For the text-containing cell, return its midpoint in (X, Y) coordinate format. 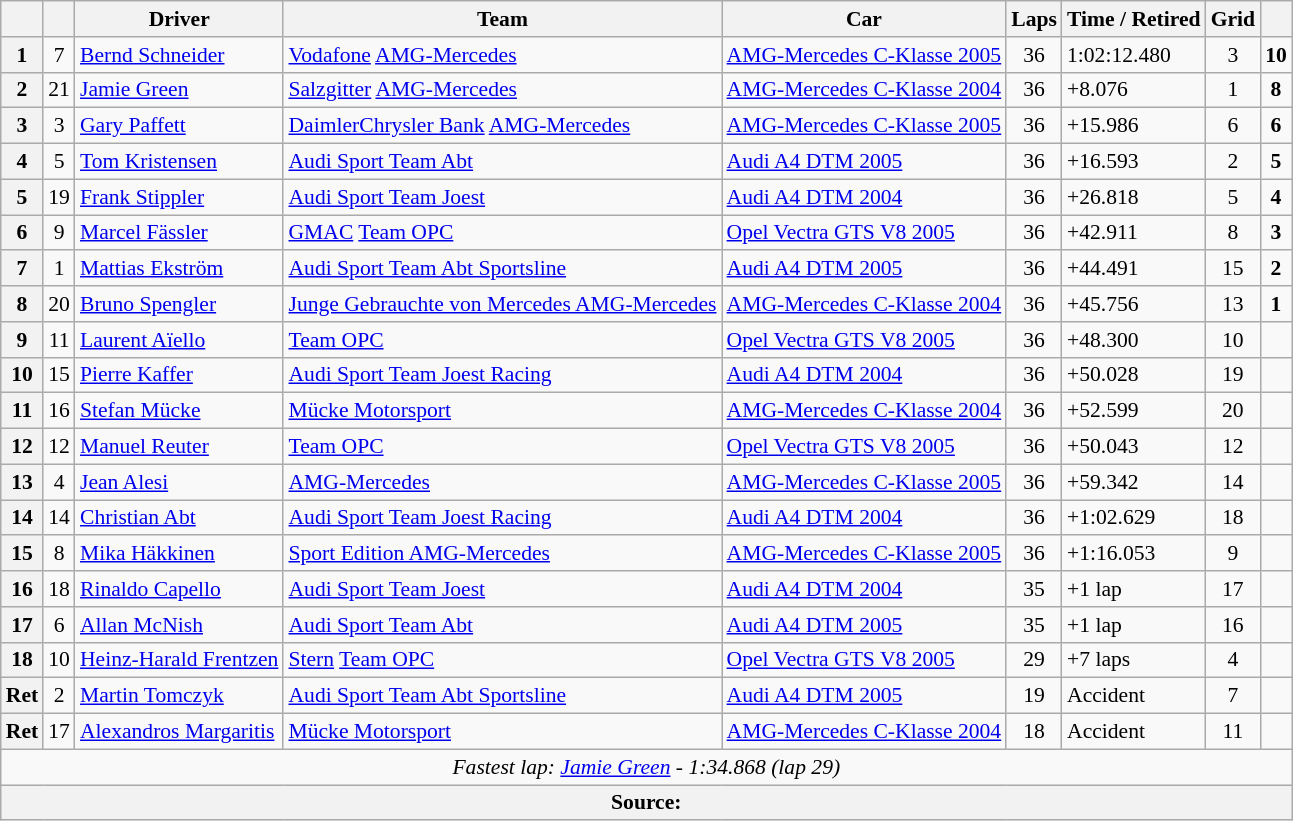
29 (1034, 660)
+44.491 (1134, 269)
Tom Kristensen (179, 162)
Junge Gebrauchte von Mercedes AMG-Mercedes (502, 304)
+16.593 (1134, 162)
Alexandros Margaritis (179, 732)
+1:16.053 (1134, 554)
Christian Abt (179, 518)
+15.986 (1134, 126)
Source: (646, 803)
Mika Häkkinen (179, 554)
Car (864, 19)
+42.911 (1134, 233)
Allan McNish (179, 625)
Salzgitter AMG-Mercedes (502, 90)
+45.756 (1134, 304)
Stern Team OPC (502, 660)
GMAC Team OPC (502, 233)
Gary Paffett (179, 126)
+48.300 (1134, 340)
Pierre Kaffer (179, 375)
Time / Retired (1134, 19)
21 (59, 90)
Jean Alesi (179, 482)
Driver (179, 19)
+1:02.629 (1134, 518)
Vodafone AMG-Mercedes (502, 55)
Sport Edition AMG-Mercedes (502, 554)
+52.599 (1134, 411)
Bruno Spengler (179, 304)
+8.076 (1134, 90)
Stefan Mücke (179, 411)
+50.043 (1134, 447)
Manuel Reuter (179, 447)
AMG-Mercedes (502, 482)
Marcel Fässler (179, 233)
+26.818 (1134, 197)
Fastest lap: Jamie Green - 1:34.868 (lap 29) (646, 767)
Bernd Schneider (179, 55)
Jamie Green (179, 90)
+59.342 (1134, 482)
Rinaldo Capello (179, 589)
Team (502, 19)
Grid (1234, 19)
Laps (1034, 19)
+50.028 (1134, 375)
Martin Tomczyk (179, 696)
DaimlerChrysler Bank AMG-Mercedes (502, 126)
Frank Stippler (179, 197)
Mattias Ekström (179, 269)
Heinz-Harald Frentzen (179, 660)
Laurent Aïello (179, 340)
+7 laps (1134, 660)
1:02:12.480 (1134, 55)
